For the text-containing cell, return its midpoint in (x, y) coordinate format. 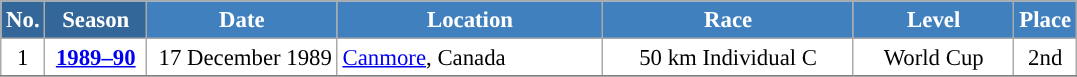
Race (728, 20)
Canmore, Canada (470, 58)
Season (96, 20)
Location (470, 20)
17 December 1989 (242, 58)
50 km Individual C (728, 58)
World Cup (934, 58)
2nd (1045, 58)
Level (934, 20)
1 (23, 58)
No. (23, 20)
Date (242, 20)
Place (1045, 20)
1989–90 (96, 58)
